Determine the [X, Y] coordinate at the center of the cell enclosing the given text.  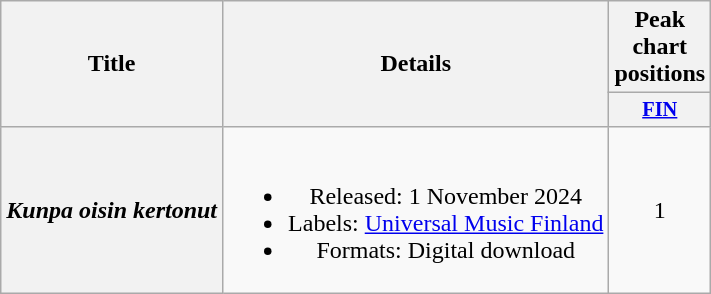
Title [112, 64]
Details [416, 64]
1 [660, 210]
Peak chart positions [660, 47]
Released: 1 November 2024Labels: Universal Music FinlandFormats: Digital download [416, 210]
Kunpa oisin kertonut [112, 210]
FIN [660, 110]
